From the cell containing the given text, extract its center point as [x, y] coordinate. 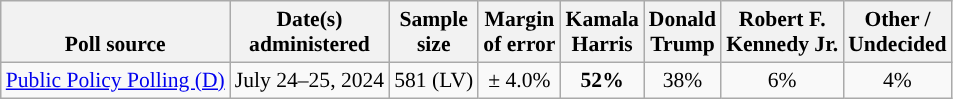
KamalaHarris [602, 32]
Poll source [116, 32]
Public Policy Polling (D) [116, 80]
DonaldTrump [682, 32]
6% [782, 80]
4% [897, 80]
Date(s)administered [310, 32]
July 24–25, 2024 [310, 80]
38% [682, 80]
Samplesize [434, 32]
± 4.0% [519, 80]
Marginof error [519, 32]
Other /Undecided [897, 32]
581 (LV) [434, 80]
Robert F.Kennedy Jr. [782, 32]
52% [602, 80]
